Output the (x, y) coordinate of the center of the cell containing the given text.  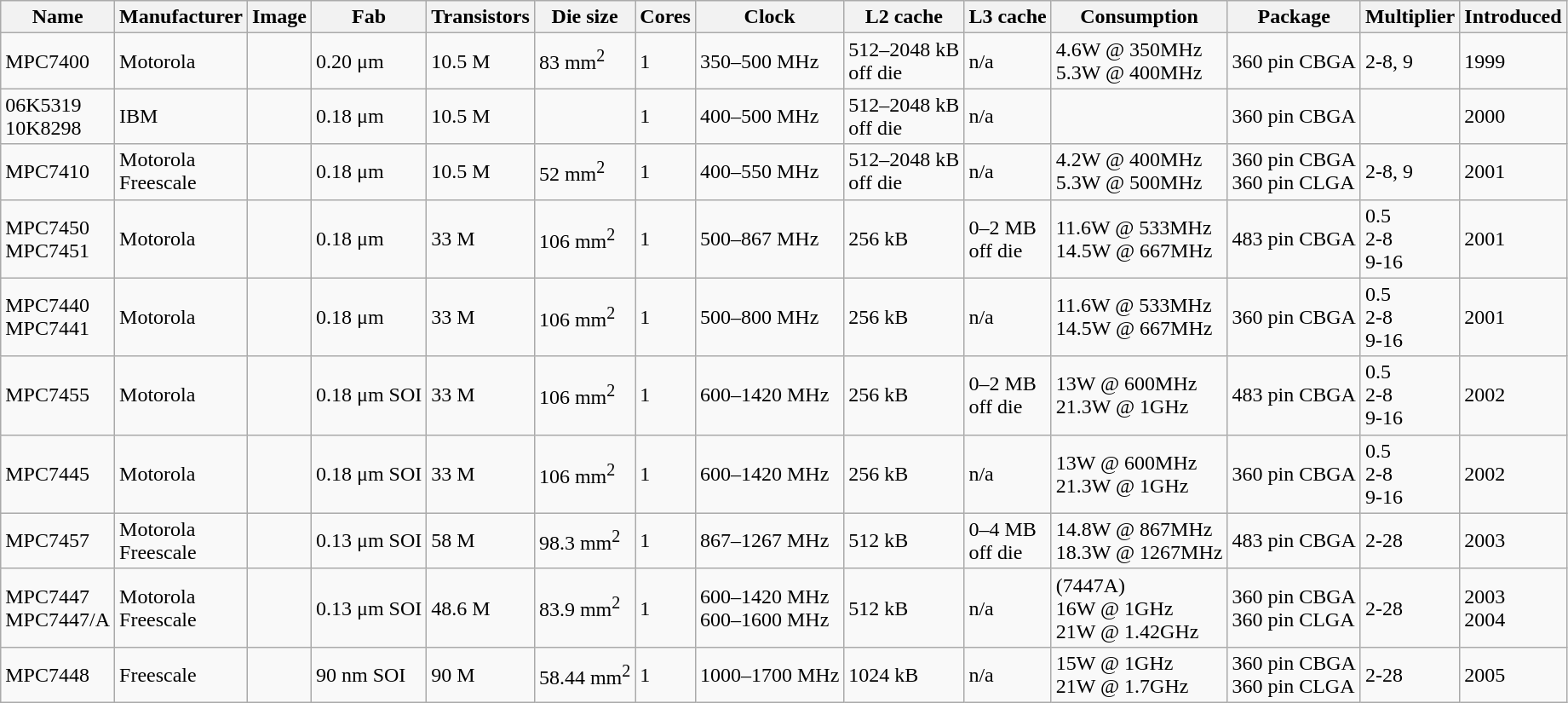
0–4 MBoff die (1008, 540)
0.20 μm (368, 61)
MPC7445 (58, 474)
1000–1700 MHz (769, 675)
1024 kB (905, 675)
83 mm2 (584, 61)
48.6 M (480, 608)
MPC7447MPC7447/A (58, 608)
IBM (181, 116)
400–550 MHz (769, 172)
2005 (1513, 675)
Multiplier (1410, 17)
MPC7410 (58, 172)
867–1267 MHz (769, 540)
Image (279, 17)
15W @ 1GHz21W @ 1.7GHz (1140, 675)
1999 (1513, 61)
4.6W @ 350MHz5.3W @ 400MHz (1140, 61)
500–867 MHz (769, 239)
MPC7450MPC7451 (58, 239)
MPC7455 (58, 395)
MPC7440MPC7441 (58, 317)
58.44 mm2 (584, 675)
600–1420 MHz600–1600 MHz (769, 608)
Package (1294, 17)
Transistors (480, 17)
MPC7448 (58, 675)
83.9 mm2 (584, 608)
20032004 (1513, 608)
Cores (666, 17)
4.2W @ 400MHz5.3W @ 500MHz (1140, 172)
2003 (1513, 540)
Die size (584, 17)
350–500 MHz (769, 61)
500–800 MHz (769, 317)
Manufacturer (181, 17)
MPC7457 (58, 540)
06K531910K8298 (58, 116)
Fab (368, 17)
2000 (1513, 116)
Consumption (1140, 17)
400–500 MHz (769, 116)
98.3 mm2 (584, 540)
Clock (769, 17)
MPC7400 (58, 61)
Freescale (181, 675)
(7447A)16W @ 1GHz21W @ 1.42GHz (1140, 608)
14.8W @ 867MHz18.3W @ 1267MHz (1140, 540)
L2 cache (905, 17)
Name (58, 17)
52 mm2 (584, 172)
90 nm SOI (368, 675)
L3 cache (1008, 17)
58 M (480, 540)
90 M (480, 675)
Introduced (1513, 17)
